For the text-containing cell, return its midpoint in [X, Y] coordinate format. 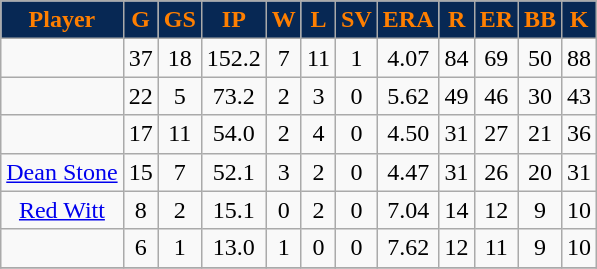
ERA [408, 20]
SV [357, 20]
20 [540, 172]
30 [540, 96]
13.0 [234, 248]
15 [140, 172]
Red Witt [62, 210]
7.62 [408, 248]
21 [540, 134]
BB [540, 20]
K [580, 20]
4.47 [408, 172]
L [318, 20]
69 [496, 58]
ER [496, 20]
G [140, 20]
49 [456, 96]
Dean Stone [62, 172]
73.2 [234, 96]
37 [140, 58]
84 [456, 58]
27 [496, 134]
18 [180, 58]
15.1 [234, 210]
GS [180, 20]
26 [496, 172]
W [284, 20]
R [456, 20]
14 [456, 210]
17 [140, 134]
43 [580, 96]
7.04 [408, 210]
5 [180, 96]
6 [140, 248]
4 [318, 134]
8 [140, 210]
4.07 [408, 58]
22 [140, 96]
88 [580, 58]
36 [580, 134]
IP [234, 20]
50 [540, 58]
54.0 [234, 134]
5.62 [408, 96]
Player [62, 20]
52.1 [234, 172]
4.50 [408, 134]
152.2 [234, 58]
46 [496, 96]
